Determine the (X, Y) coordinate at the center of the cell enclosing the given text.  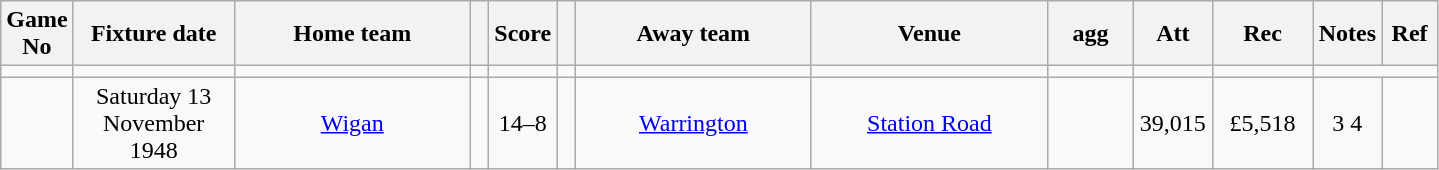
Game No (37, 34)
Saturday 13 November 1948 (154, 123)
Station Road (929, 123)
Rec (1262, 34)
Ref (1410, 34)
£5,518 (1262, 123)
Home team (352, 34)
3 4 (1347, 123)
Att (1174, 34)
Notes (1347, 34)
Warrington (693, 123)
39,015 (1174, 123)
Venue (929, 34)
Fixture date (154, 34)
14–8 (523, 123)
Wigan (352, 123)
agg (1090, 34)
Away team (693, 34)
Score (523, 34)
